Detect which cell encompasses the target text, then output its (X, Y) center coordinate. 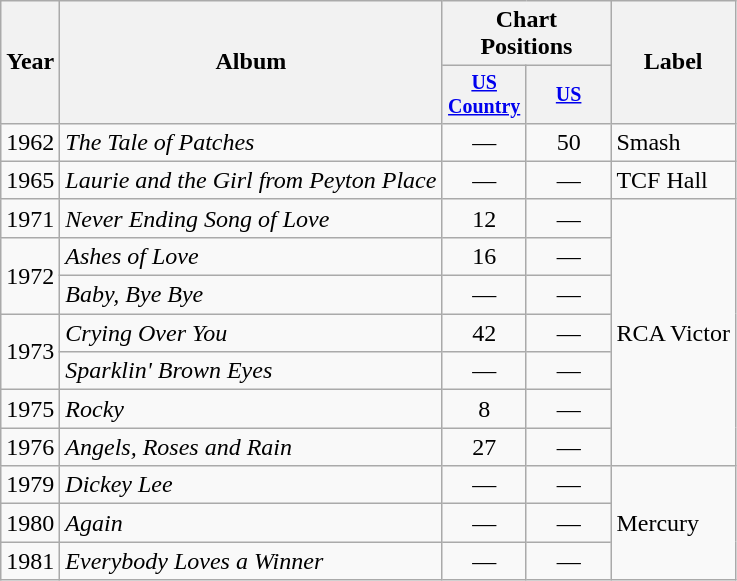
1972 (30, 275)
1973 (30, 352)
Label (674, 62)
US Country (484, 94)
50 (568, 142)
Smash (674, 142)
Album (251, 62)
Everybody Loves a Winner (251, 561)
Rocky (251, 409)
Sparklin' Brown Eyes (251, 371)
Laurie and the Girl from Peyton Place (251, 180)
12 (484, 218)
1962 (30, 142)
1976 (30, 447)
Again (251, 523)
Angels, Roses and Rain (251, 447)
Mercury (674, 523)
42 (484, 333)
Chart Positions (526, 34)
1979 (30, 485)
RCA Victor (674, 332)
Never Ending Song of Love (251, 218)
1975 (30, 409)
8 (484, 409)
1971 (30, 218)
1981 (30, 561)
27 (484, 447)
Year (30, 62)
16 (484, 256)
1965 (30, 180)
Baby, Bye Bye (251, 295)
Crying Over You (251, 333)
The Tale of Patches (251, 142)
Dickey Lee (251, 485)
1980 (30, 523)
US (568, 94)
TCF Hall (674, 180)
Ashes of Love (251, 256)
